Pinpoint the cell where the given text exists, returning its (x, y) midpoint coordinate. 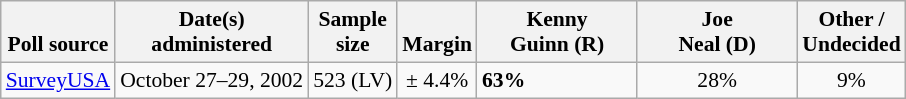
Poll source (58, 32)
SurveyUSA (58, 80)
± 4.4% (437, 80)
JoeNeal (D) (717, 32)
Margin (437, 32)
9% (851, 80)
Date(s)administered (212, 32)
October 27–29, 2002 (212, 80)
28% (717, 80)
63% (557, 80)
Samplesize (352, 32)
KennyGuinn (R) (557, 32)
Other /Undecided (851, 32)
523 (LV) (352, 80)
